Extract the (X, Y) coordinate from the center of the cell holding the provided text.  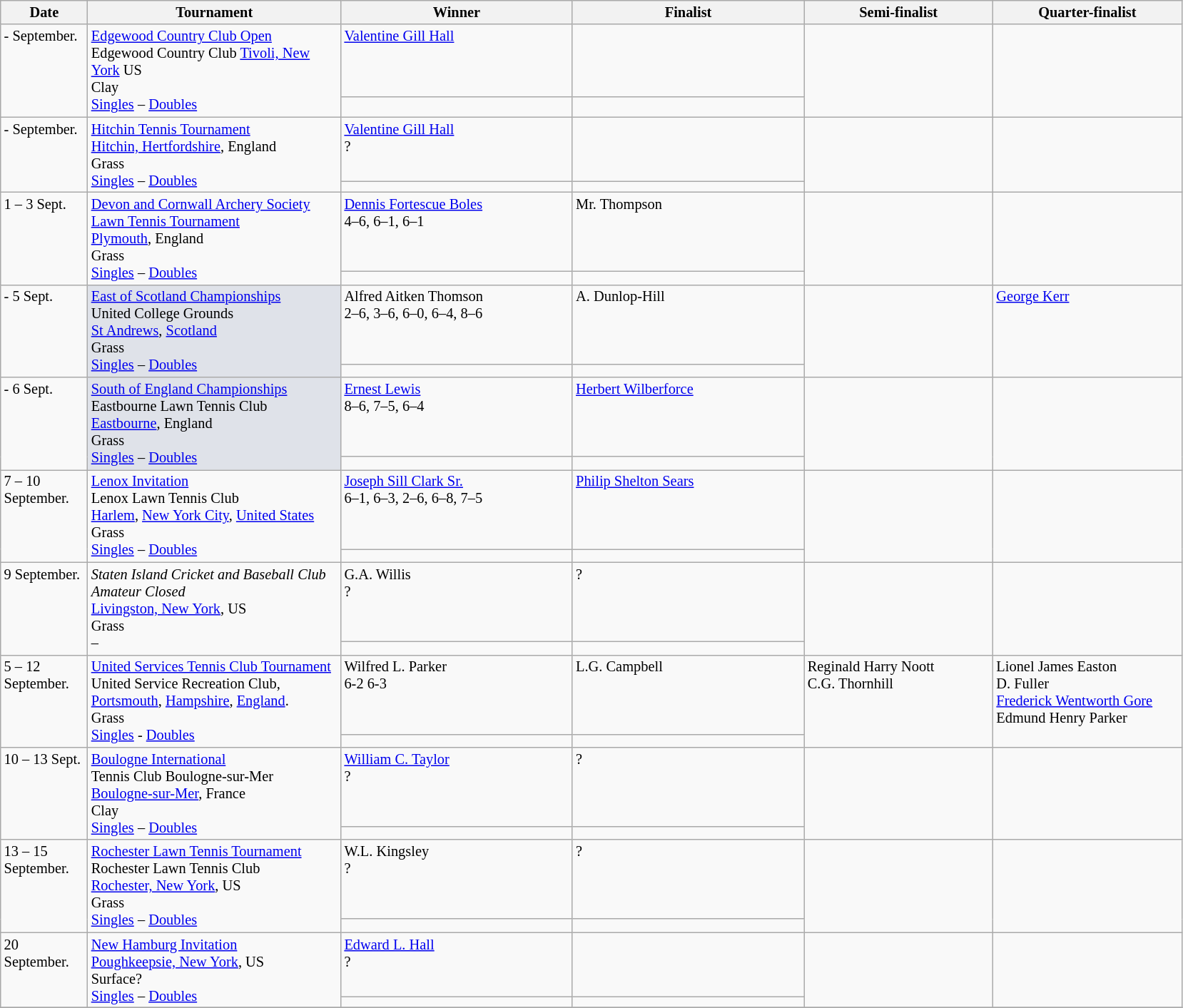
7 – 10 September. (44, 516)
Boulogne InternationalTennis Club Boulogne-sur-MerBoulogne-sur-Mer, FranceClaySingles – Doubles (214, 793)
G.A. Willis? (457, 602)
Date (44, 12)
New Hamburg InvitationPoughkeepsie, New York, USSurface?Singles – Doubles (214, 970)
Tournament (214, 12)
Edward L. Hall? (457, 964)
Mr. Thompson (688, 231)
Finalist (688, 12)
Semi-finalist (899, 12)
Valentine Gill Hall (457, 60)
Lenox InvitationLenox Lawn Tennis ClubHarlem, New York City, United StatesGrassSingles – Doubles (214, 516)
Valentine Gill Hall ? (457, 149)
13 – 15 September. (44, 886)
Hitchin Tennis TournamentHitchin, Hertfordshire, EnglandGrassSingles – Doubles (214, 155)
Joseph Sill Clark Sr.6–1, 6–3, 2–6, 6–8, 7–5 (457, 509)
L.G. Campbell (688, 695)
Dennis Fortescue Boles4–6, 6–1, 6–1 (457, 231)
- 5 Sept. (44, 331)
9 September. (44, 609)
Wilfred L. Parker6-2 6-3 (457, 695)
Quarter-finalist (1087, 12)
A. Dunlop-Hill (688, 324)
United Services Tennis Club Tournament United Service Recreation Club, Portsmouth, Hampshire, England.Grass Singles - Doubles (214, 701)
Alfred Aitken Thomson2–6, 3–6, 6–0, 6–4, 8–6 (457, 324)
W.L. Kingsley? (457, 879)
Winner (457, 12)
Edgewood Country Club OpenEdgewood Country Club Tivoli, New York USClaySingles – Doubles (214, 71)
- 6 Sept. (44, 424)
George Kerr (1087, 331)
William C. Taylor? (457, 786)
Philip Shelton Sears (688, 509)
Devon and Cornwall Archery Society Lawn Tennis TournamentPlymouth, EnglandGrass Singles – Doubles (214, 238)
5 – 12 September. (44, 701)
Reginald Harry Noott C.G. Thornhill (899, 701)
South of England ChampionshipsEastbourne Lawn Tennis ClubEastbourne, EnglandGrassSingles – Doubles (214, 424)
10 – 13 Sept. (44, 793)
Staten Island Cricket and Baseball Club Amateur ClosedLivingston, New York, USGrass – (214, 609)
Herbert Wilberforce (688, 417)
Ernest Lewis8–6, 7–5, 6–4 (457, 417)
East of Scotland Championships United College GroundsSt Andrews, ScotlandGrassSingles – Doubles (214, 331)
Rochester Lawn Tennis TournamentRochester Lawn Tennis ClubRochester, New York, USGrassSingles – Doubles (214, 886)
1 – 3 Sept. (44, 238)
20 September. (44, 970)
Lionel James Easton D. Fuller Frederick Wentworth Gore Edmund Henry Parker (1087, 701)
